Locate the cell with the specified text and output its (X, Y) center coordinate. 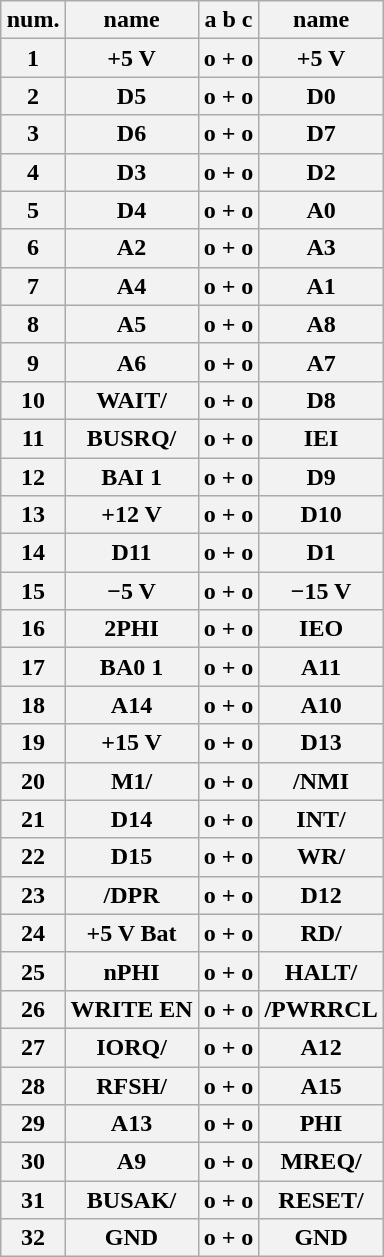
12 (33, 477)
BAI 1 (132, 477)
D10 (321, 515)
8 (33, 324)
D13 (321, 743)
A6 (132, 362)
num. (33, 20)
D2 (321, 172)
21 (33, 819)
15 (33, 591)
29 (33, 1124)
A9 (132, 1162)
D1 (321, 553)
23 (33, 895)
5 (33, 210)
RFSH/ (132, 1085)
D11 (132, 553)
BUSRQ/ (132, 438)
A3 (321, 248)
MREQ/ (321, 1162)
D5 (132, 96)
RD/ (321, 933)
24 (33, 933)
31 (33, 1200)
nPHI (132, 971)
26 (33, 1009)
IEO (321, 629)
D12 (321, 895)
A10 (321, 705)
A12 (321, 1047)
A2 (132, 248)
A1 (321, 286)
BA0 1 (132, 667)
HALT/ (321, 971)
10 (33, 400)
14 (33, 553)
9 (33, 362)
A14 (132, 705)
PHI (321, 1124)
11 (33, 438)
32 (33, 1238)
WRITE EN (132, 1009)
D9 (321, 477)
D15 (132, 857)
−5 V (132, 591)
D14 (132, 819)
6 (33, 248)
27 (33, 1047)
INT/ (321, 819)
19 (33, 743)
17 (33, 667)
/PWRRCL (321, 1009)
D8 (321, 400)
WAIT/ (132, 400)
D0 (321, 96)
A4 (132, 286)
1 (33, 58)
IORQ/ (132, 1047)
20 (33, 781)
+5 V Bat (132, 933)
22 (33, 857)
D3 (132, 172)
2 (33, 96)
−15 V (321, 591)
A13 (132, 1124)
3 (33, 134)
WR/ (321, 857)
D6 (132, 134)
28 (33, 1085)
D4 (132, 210)
+15 V (132, 743)
4 (33, 172)
13 (33, 515)
16 (33, 629)
30 (33, 1162)
/DPR (132, 895)
D7 (321, 134)
18 (33, 705)
+12 V (132, 515)
/NMI (321, 781)
A8 (321, 324)
25 (33, 971)
RESET/ (321, 1200)
a b c (228, 20)
A11 (321, 667)
M1/ (132, 781)
A5 (132, 324)
A15 (321, 1085)
7 (33, 286)
BUSAK/ (132, 1200)
2PHI (132, 629)
IEI (321, 438)
A7 (321, 362)
A0 (321, 210)
